Extract the (X, Y) coordinate from the center of the cell holding the provided text.  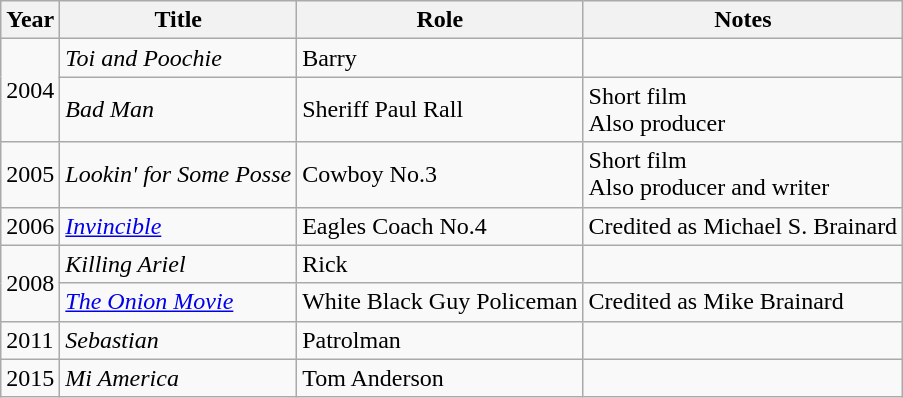
White Black Guy Policeman (440, 302)
Year (30, 20)
2011 (30, 340)
Sebastian (178, 340)
Credited as Michael S. Brainard (743, 226)
Lookin' for Some Posse (178, 174)
2015 (30, 378)
Invincible (178, 226)
Notes (743, 20)
Killing Ariel (178, 264)
Eagles Coach No.4 (440, 226)
Mi America (178, 378)
Toi and Poochie (178, 58)
Credited as Mike Brainard (743, 302)
2008 (30, 283)
Patrolman (440, 340)
Barry (440, 58)
Bad Man (178, 110)
Cowboy No.3 (440, 174)
2005 (30, 174)
Short filmAlso producer (743, 110)
The Onion Movie (178, 302)
Short filmAlso producer and writer (743, 174)
2004 (30, 90)
Tom Anderson (440, 378)
Title (178, 20)
Role (440, 20)
Sheriff Paul Rall (440, 110)
Rick (440, 264)
2006 (30, 226)
